Find where the given text appears and provide that cell's center as [X, Y] coordinate. 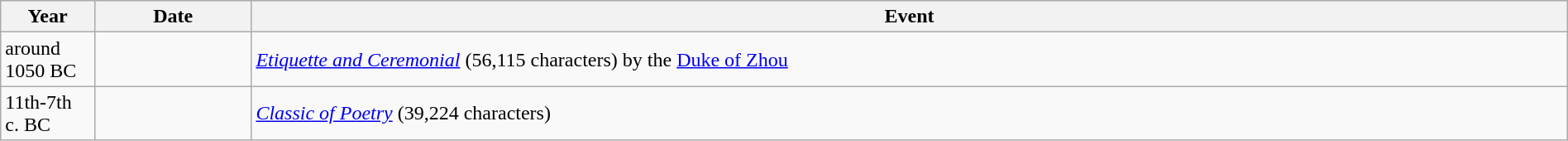
Event [910, 17]
Year [48, 17]
11th-7th c. BC [48, 113]
Etiquette and Ceremonial (56,115 characters) by the Duke of Zhou [910, 60]
Date [172, 17]
around 1050 BC [48, 60]
Classic of Poetry (39,224 characters) [910, 113]
